From the cell containing the given text, extract its center point as [x, y] coordinate. 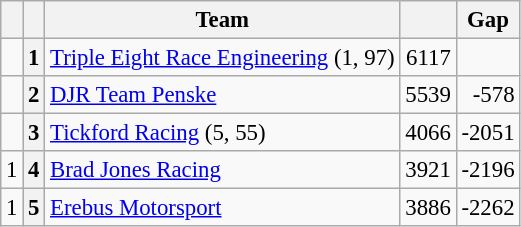
-2196 [488, 170]
Triple Eight Race Engineering (1, 97) [222, 58]
-2262 [488, 208]
2 [34, 95]
Tickford Racing (5, 55) [222, 133]
-2051 [488, 133]
4066 [428, 133]
Team [222, 20]
5539 [428, 95]
4 [34, 170]
5 [34, 208]
Erebus Motorsport [222, 208]
DJR Team Penske [222, 95]
3886 [428, 208]
Gap [488, 20]
3921 [428, 170]
Brad Jones Racing [222, 170]
-578 [488, 95]
3 [34, 133]
6117 [428, 58]
